Provide the [x, y] coordinate of the cell's center where the given text is located.  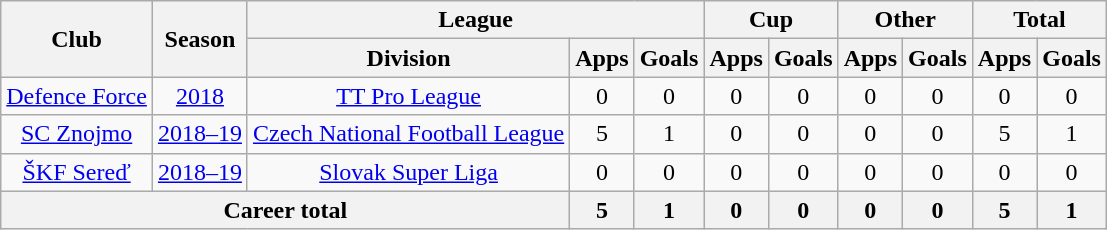
Division [408, 58]
Defence Force [77, 96]
ŠKF Sereď [77, 172]
2018 [200, 96]
Cup [771, 20]
Career total [286, 210]
Other [905, 20]
Slovak Super Liga [408, 172]
Czech National Football League [408, 134]
Club [77, 39]
League [475, 20]
TT Pro League [408, 96]
Total [1039, 20]
SC Znojmo [77, 134]
Season [200, 39]
